Detect which cell encompasses the target text, then output its [x, y] center coordinate. 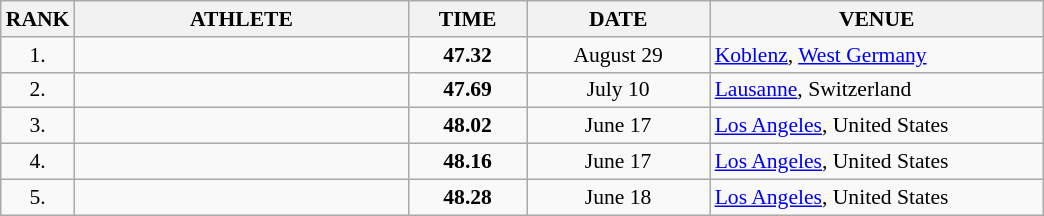
1. [38, 55]
3. [38, 126]
DATE [618, 19]
RANK [38, 19]
Lausanne, Switzerland [877, 90]
June 18 [618, 197]
TIME [468, 19]
2. [38, 90]
ATHLETE [241, 19]
Koblenz, West Germany [877, 55]
48.02 [468, 126]
4. [38, 162]
48.28 [468, 197]
5. [38, 197]
July 10 [618, 90]
August 29 [618, 55]
48.16 [468, 162]
47.69 [468, 90]
47.32 [468, 55]
VENUE [877, 19]
